Extract the [X, Y] coordinate from the center of the cell holding the provided text.  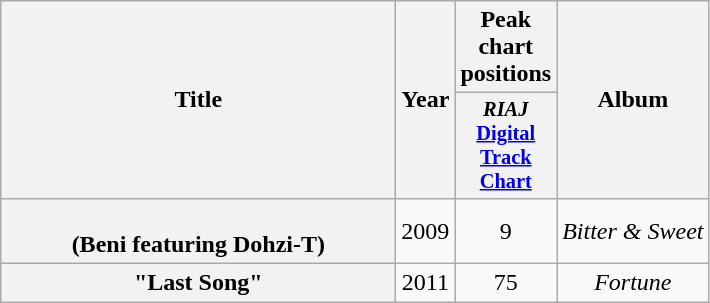
Fortune [633, 283]
9 [506, 230]
2009 [426, 230]
Bitter & Sweet [633, 230]
RIAJDigitalTrackChart [506, 146]
"Last Song" [198, 283]
(Beni featuring Dohzi-T) [198, 230]
Title [198, 100]
Year [426, 100]
2011 [426, 283]
Peak chart positions [506, 47]
75 [506, 283]
Album [633, 100]
